Search for the cell housing the specified text and yield its (X, Y) center coordinate. 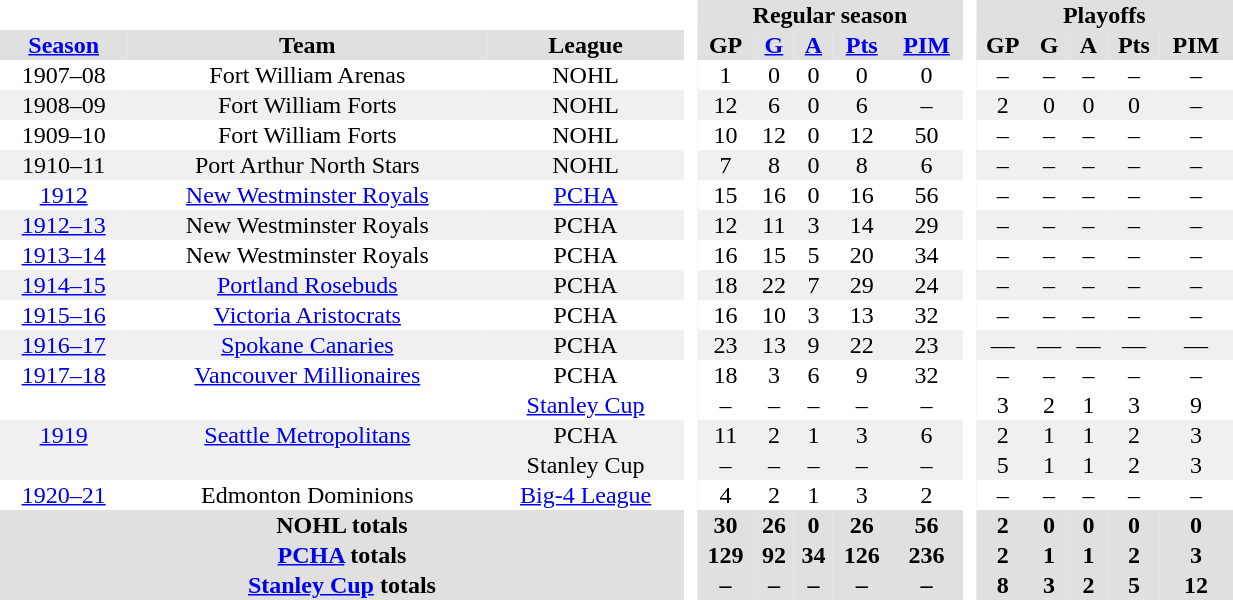
24 (926, 285)
1915–16 (64, 315)
NOHL totals (342, 525)
50 (926, 135)
Port Arthur North Stars (307, 165)
1916–17 (64, 345)
Regular season (830, 15)
Edmonton Dominions (307, 495)
1912–13 (64, 225)
30 (726, 525)
Seattle Metropolitans (307, 435)
1910–11 (64, 165)
League (586, 45)
1913–14 (64, 255)
Stanley Cup totals (342, 585)
Playoffs (1104, 15)
236 (926, 555)
Portland Rosebuds (307, 285)
Spokane Canaries (307, 345)
126 (862, 555)
Season (64, 45)
1919 (64, 435)
1914–15 (64, 285)
20 (862, 255)
Fort William Arenas (307, 75)
4 (726, 495)
Big-4 League (586, 495)
PCHA totals (342, 555)
1920–21 (64, 495)
1908–09 (64, 105)
1917–18 (64, 375)
1909–10 (64, 135)
14 (862, 225)
129 (726, 555)
1912 (64, 195)
Vancouver Millionaires (307, 375)
Team (307, 45)
92 (774, 555)
Victoria Aristocrats (307, 315)
1907–08 (64, 75)
